Scan for the cell matching the given text and deliver its (x, y) coordinate at center. 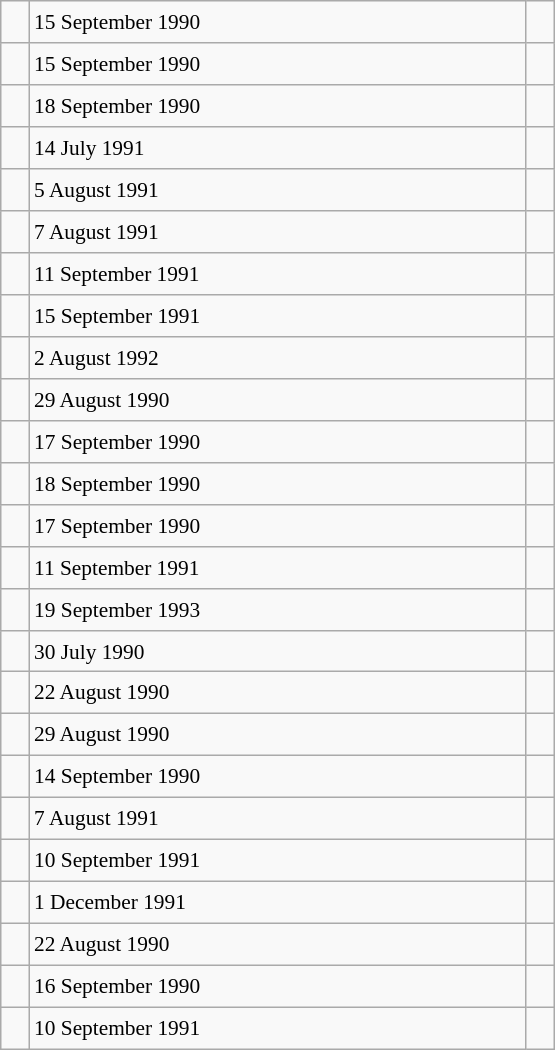
30 July 1990 (278, 651)
16 September 1990 (278, 986)
1 December 1991 (278, 903)
14 September 1990 (278, 777)
5 August 1991 (278, 190)
15 September 1991 (278, 316)
19 September 1993 (278, 609)
2 August 1992 (278, 358)
14 July 1991 (278, 148)
